From the cell containing the given text, extract its center point as [x, y] coordinate. 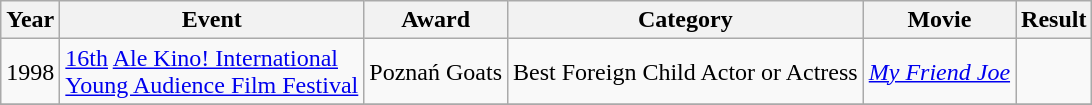
Poznań Goats [436, 72]
My Friend Joe [939, 72]
1998 [30, 72]
Year [30, 20]
16th Ale Kino! InternationalYoung Audience Film Festival [212, 72]
Result [1054, 20]
Best Foreign Child Actor or Actress [686, 72]
Category [686, 20]
Event [212, 20]
Award [436, 20]
Movie [939, 20]
